Scan for the cell matching the given text and deliver its [X, Y] coordinate at center. 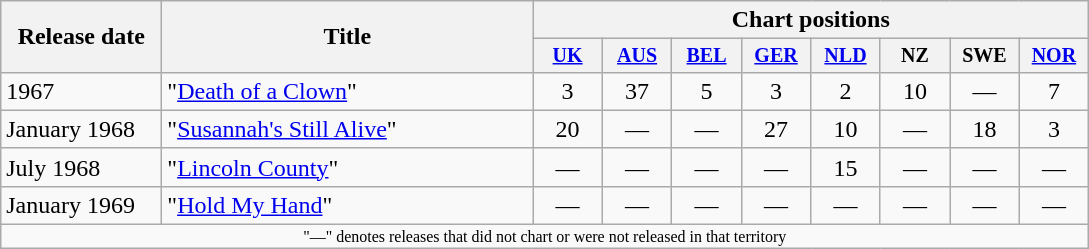
"Susannah's Still Alive" [348, 129]
7 [1054, 91]
"Lincoln County" [348, 167]
January 1968 [82, 129]
Title [348, 37]
"Hold My Hand" [348, 205]
18 [984, 129]
NZ [914, 56]
NLD [846, 56]
AUS [636, 56]
27 [776, 129]
"Death of a Clown" [348, 91]
2 [846, 91]
SWE [984, 56]
BEL [706, 56]
Chart positions [811, 20]
"—" denotes releases that did not chart or were not released in that territory [545, 237]
NOR [1054, 56]
UK [568, 56]
20 [568, 129]
15 [846, 167]
July 1968 [82, 167]
GER [776, 56]
37 [636, 91]
January 1969 [82, 205]
5 [706, 91]
Release date [82, 37]
1967 [82, 91]
